Scan for the cell matching the given text and deliver its (X, Y) coordinate at center. 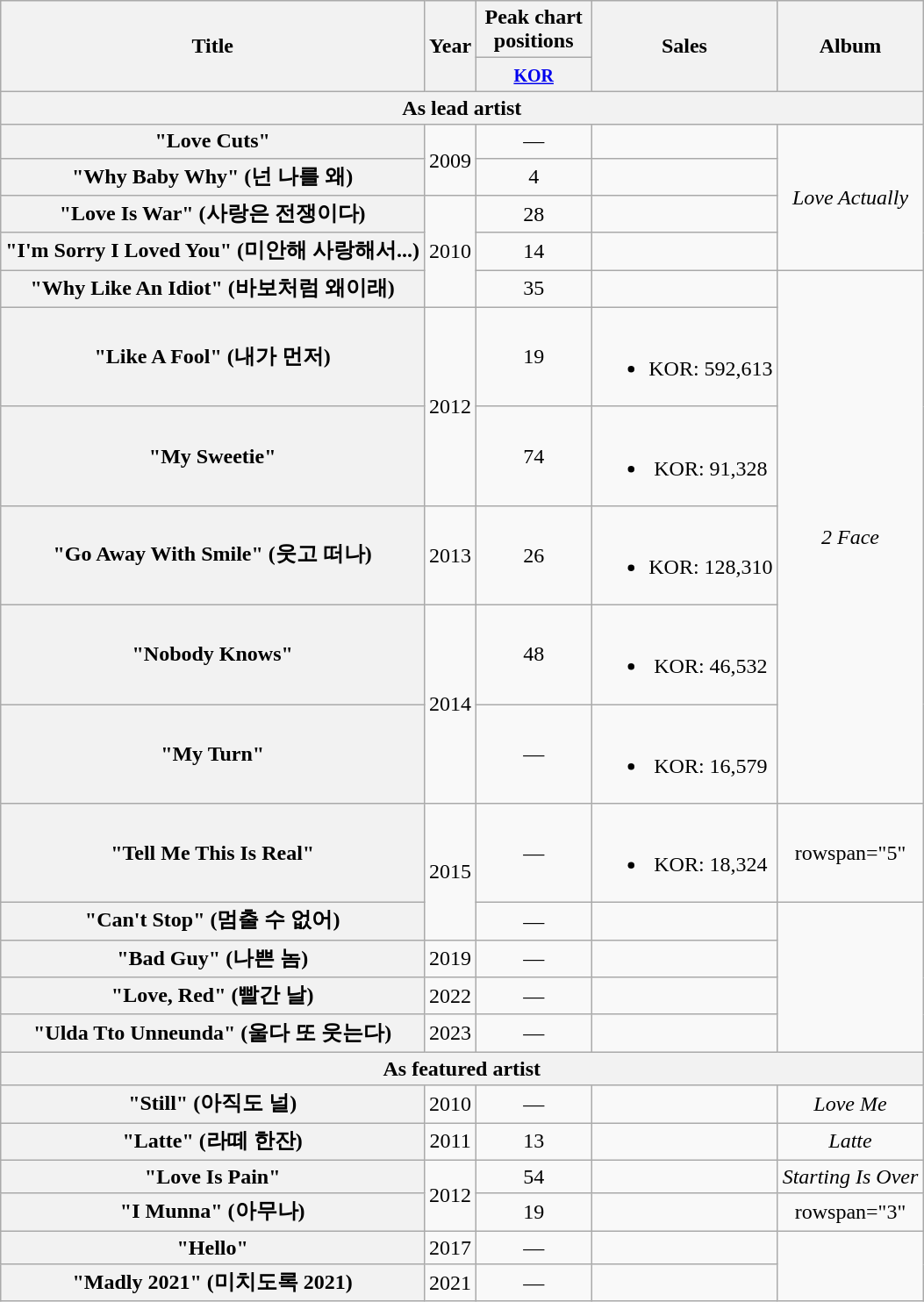
rowspan="5" (850, 853)
Love Actually (850, 197)
26 (534, 554)
Peak chart positions (534, 30)
"Nobody Knows" (212, 655)
2019 (451, 958)
KOR: 128,310 (684, 554)
As featured artist (462, 1069)
"Ulda Tto Unneunda" (울다 또 웃는다) (212, 1034)
"Can't Stop" (멈출 수 없어) (212, 921)
KOR: 592,613 (684, 356)
"I Munna" (아무나) (212, 1213)
"Why Like An Idiot" (바보처럼 왜이래) (212, 290)
35 (534, 290)
14 (534, 251)
"Tell Me This Is Real" (212, 853)
28 (534, 214)
2015 (451, 872)
"I'm Sorry I Loved You" (미안해 사랑해서...) (212, 251)
Latte (850, 1142)
2022 (451, 997)
2017 (451, 1248)
"Madly 2021" (미치도록 2021) (212, 1283)
"Love Cuts" (212, 141)
4 (534, 177)
Album (850, 46)
Year (451, 46)
"Go Away With Smile" (웃고 떠나) (212, 554)
"My Turn" (212, 753)
Starting Is Over (850, 1177)
2014 (451, 704)
2023 (451, 1034)
2009 (451, 160)
KOR: 91,328 (684, 456)
Title (212, 46)
"Still" (아직도 널) (212, 1104)
"Like A Fool" (내가 먼저) (212, 356)
Love Me (850, 1104)
KOR: 46,532 (684, 655)
As lead artist (462, 108)
2011 (451, 1142)
2021 (451, 1283)
"Latte" (라떼 한잔) (212, 1142)
54 (534, 1177)
2 Face (850, 537)
"Love Is War" (사랑은 전쟁이다) (212, 214)
KOR (534, 75)
Sales (684, 46)
"Love Is Pain" (212, 1177)
"Love, Red" (빨간 날) (212, 997)
"Hello" (212, 1248)
rowspan="3" (850, 1213)
48 (534, 655)
13 (534, 1142)
74 (534, 456)
KOR: 16,579 (684, 753)
2013 (451, 554)
KOR: 18,324 (684, 853)
"Bad Guy" (나쁜 놈) (212, 958)
"Why Baby Why" (넌 나를 왜) (212, 177)
"My Sweetie" (212, 456)
